Extract the [x, y] coordinate from the center of the cell holding the provided text.  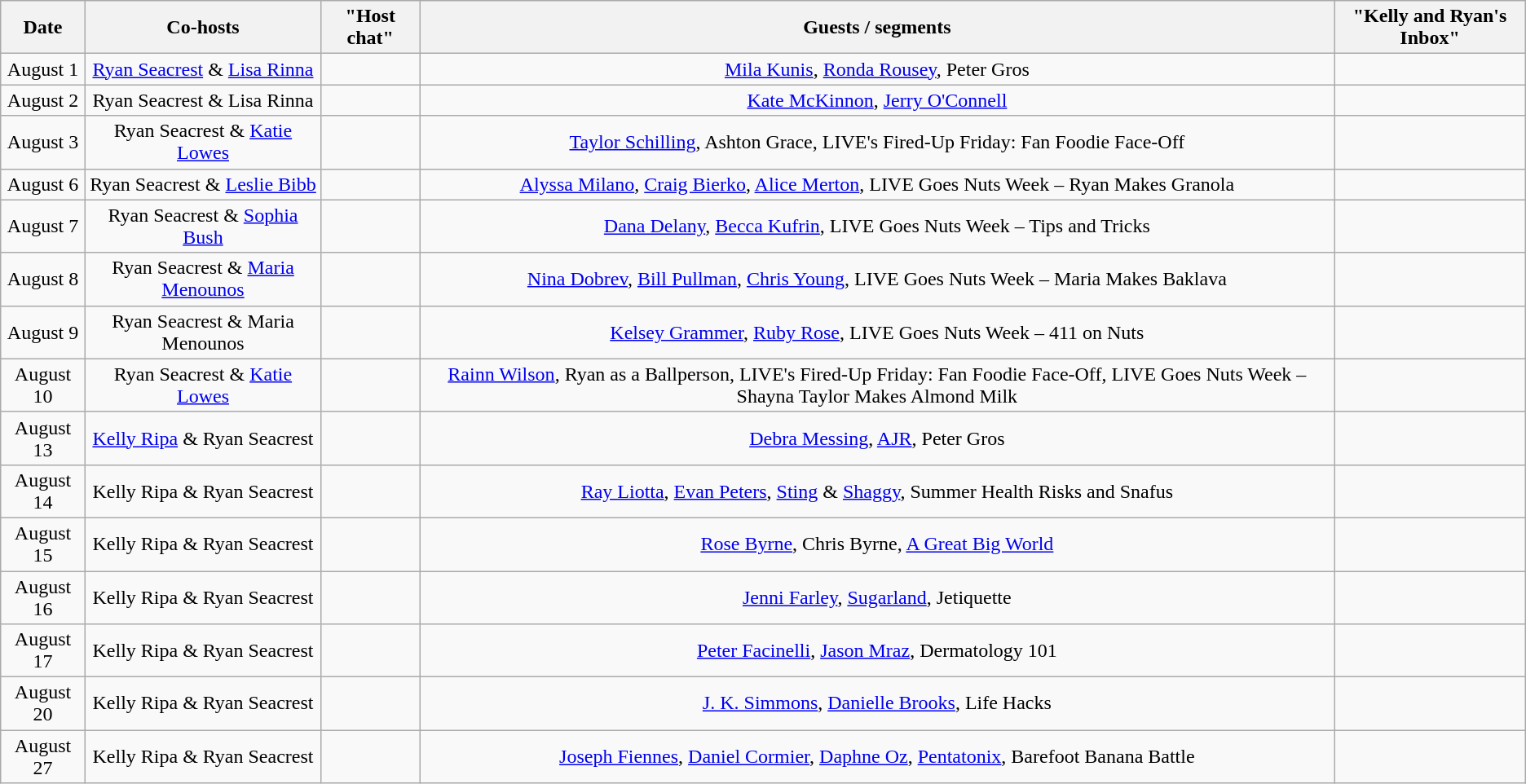
August 1 [43, 69]
Jenni Farley, Sugarland, Jetiquette [877, 597]
Ray Liotta, Evan Peters, Sting & Shaggy, Summer Health Risks and Snafus [877, 491]
August 15 [43, 544]
Rose Byrne, Chris Byrne, A Great Big World [877, 544]
Dana Delany, Becca Kufrin, LIVE Goes Nuts Week – Tips and Tricks [877, 227]
J. K. Simmons, Danielle Brooks, Life Hacks [877, 704]
August 6 [43, 184]
Alyssa Milano, Craig Bierko, Alice Merton, LIVE Goes Nuts Week – Ryan Makes Granola [877, 184]
August 13 [43, 438]
Guests / segments [877, 28]
August 16 [43, 597]
August 17 [43, 650]
Date [43, 28]
Joseph Fiennes, Daniel Cormier, Daphne Oz, Pentatonix, Barefoot Banana Battle [877, 756]
August 27 [43, 756]
"Kelly and Ryan's Inbox" [1430, 28]
Mila Kunis, Ronda Rousey, Peter Gros [877, 69]
Debra Messing, AJR, Peter Gros [877, 438]
August 8 [43, 279]
"Host chat" [370, 28]
Co-hosts [202, 28]
Taylor Schilling, Ashton Grace, LIVE's Fired-Up Friday: Fan Foodie Face-Off [877, 142]
Ryan Seacrest & Sophia Bush [202, 227]
Kate McKinnon, Jerry O'Connell [877, 100]
August 7 [43, 227]
Rainn Wilson, Ryan as a Ballperson, LIVE's Fired-Up Friday: Fan Foodie Face-Off, LIVE Goes Nuts Week – Shayna Taylor Makes Almond Milk [877, 385]
August 9 [43, 333]
Ryan Seacrest & Leslie Bibb [202, 184]
August 20 [43, 704]
Kelsey Grammer, Ruby Rose, LIVE Goes Nuts Week – 411 on Nuts [877, 333]
August 10 [43, 385]
August 3 [43, 142]
Nina Dobrev, Bill Pullman, Chris Young, LIVE Goes Nuts Week – Maria Makes Baklava [877, 279]
August 14 [43, 491]
Peter Facinelli, Jason Mraz, Dermatology 101 [877, 650]
August 2 [43, 100]
